Extract the (x, y) coordinate from the center of the cell holding the provided text.  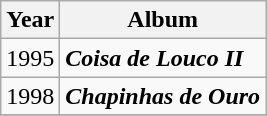
1998 (30, 96)
1995 (30, 58)
Year (30, 20)
Chapinhas de Ouro (163, 96)
Album (163, 20)
Coisa de Louco II (163, 58)
